Find where the given text appears and provide that cell's center as [X, Y] coordinate. 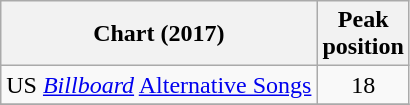
US Billboard Alternative Songs [159, 85]
Chart (2017) [159, 34]
18 [363, 85]
Peakposition [363, 34]
